Detect which cell encompasses the target text, then output its [x, y] center coordinate. 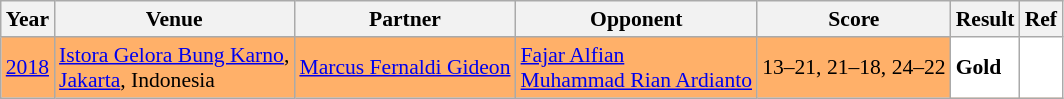
13–21, 21–18, 24–22 [854, 68]
Result [986, 19]
Opponent [637, 19]
Ref [1041, 19]
2018 [28, 68]
Year [28, 19]
Partner [404, 19]
Marcus Fernaldi Gideon [404, 68]
Gold [986, 68]
Venue [174, 19]
Score [854, 19]
Fajar Alfian Muhammad Rian Ardianto [637, 68]
Istora Gelora Bung Karno,Jakarta, Indonesia [174, 68]
